Return the (X, Y) coordinate for the center point of the cell that contains the specified text.  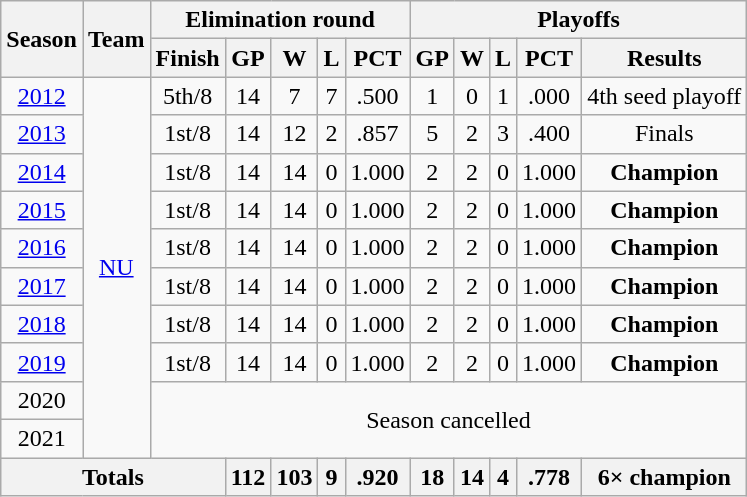
6× champion (664, 477)
18 (432, 477)
Totals (113, 477)
.920 (378, 477)
4th seed playoff (664, 96)
3 (504, 134)
2013 (42, 134)
2012 (42, 96)
2014 (42, 172)
2016 (42, 248)
2017 (42, 286)
.400 (550, 134)
2019 (42, 362)
103 (294, 477)
Elimination round (280, 20)
.857 (378, 134)
2015 (42, 210)
Team (116, 39)
Finals (664, 134)
Season (42, 39)
5th/8 (188, 96)
12 (294, 134)
Season cancelled (448, 419)
Results (664, 58)
2021 (42, 438)
Playoffs (578, 20)
112 (248, 477)
5 (432, 134)
2020 (42, 400)
4 (504, 477)
.778 (550, 477)
.500 (378, 96)
9 (332, 477)
2018 (42, 324)
.000 (550, 96)
NU (116, 268)
Finish (188, 58)
